Return the (x, y) coordinate for the center point of the cell that contains the specified text.  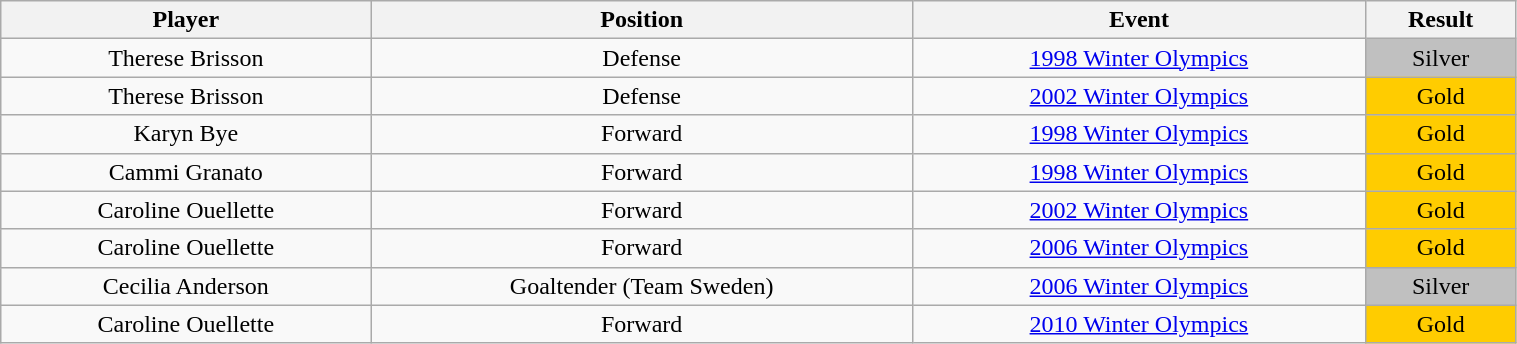
Player (186, 20)
Position (642, 20)
Cecilia Anderson (186, 286)
Event (1138, 20)
Cammi Granato (186, 172)
2010 Winter Olympics (1138, 324)
Result (1440, 20)
Goaltender (Team Sweden) (642, 286)
Karyn Bye (186, 134)
